Determine the [x, y] coordinate at the center of the cell enclosing the given text.  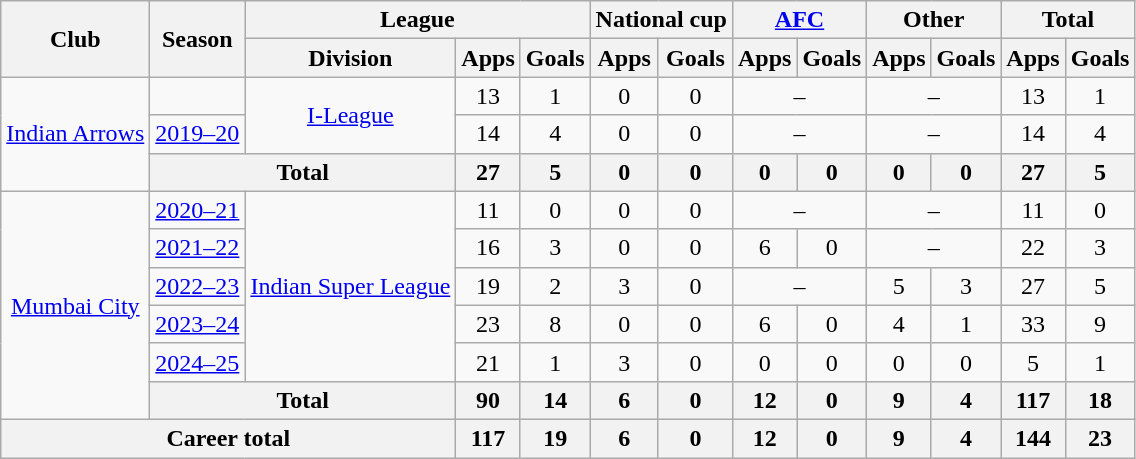
AFC [799, 20]
2021–22 [198, 248]
Division [350, 58]
League [418, 20]
18 [1100, 400]
21 [488, 362]
National cup [661, 20]
Mumbai City [76, 305]
16 [488, 248]
33 [1033, 324]
22 [1033, 248]
Season [198, 39]
90 [488, 400]
2022–23 [198, 286]
2023–24 [198, 324]
144 [1033, 438]
Indian Arrows [76, 134]
Club [76, 39]
2 [555, 286]
I-League [350, 115]
Other [934, 20]
Indian Super League [350, 286]
2020–21 [198, 210]
2024–25 [198, 362]
2019–20 [198, 134]
Career total [228, 438]
8 [555, 324]
